Determine the (x, y) coordinate at the center of the cell enclosing the given text.  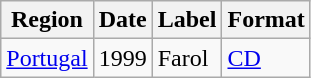
Farol (187, 58)
Label (187, 20)
Region (47, 20)
Date (122, 20)
CD (266, 58)
1999 (122, 58)
Format (266, 20)
Portugal (47, 58)
